Extract the (X, Y) coordinate from the center of the cell holding the provided text.  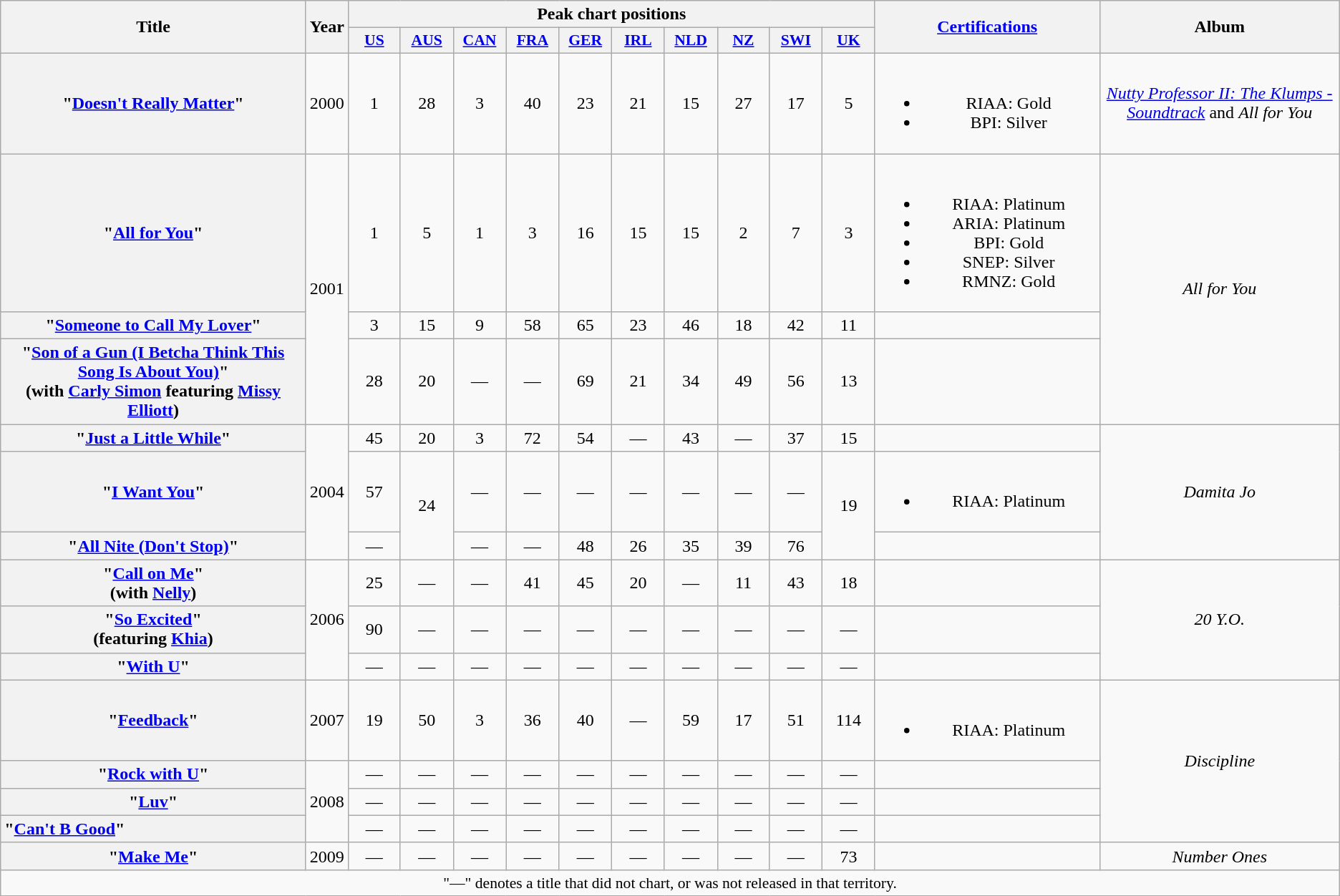
AUS (427, 41)
2009 (326, 856)
Number Ones (1220, 856)
76 (796, 546)
SWI (796, 41)
"So Excited" (featuring Khia) (153, 630)
Album (1220, 27)
72 (533, 438)
36 (533, 720)
"Can't B Good" (153, 829)
Peak chart positions (611, 14)
"Someone to Call My Lover" (153, 326)
48 (586, 546)
26 (639, 546)
IRL (639, 41)
"Doesn't Really Matter" (153, 103)
58 (533, 326)
54 (586, 438)
16 (586, 232)
2 (743, 232)
2008 (326, 802)
"Luv" (153, 802)
US (374, 41)
2004 (326, 492)
"All for You" (153, 232)
"Just a Little While" (153, 438)
FRA (533, 41)
NLD (691, 41)
56 (796, 382)
37 (796, 438)
9 (480, 326)
Year (326, 27)
2000 (326, 103)
2006 (326, 620)
"Feedback" (153, 720)
7 (796, 232)
"Rock with U" (153, 774)
59 (691, 720)
39 (743, 546)
46 (691, 326)
73 (849, 856)
65 (586, 326)
"I Want You" (153, 492)
13 (849, 382)
49 (743, 382)
35 (691, 546)
CAN (480, 41)
Certifications (987, 27)
Title (153, 27)
"Make Me" (153, 856)
"With U" (153, 666)
90 (374, 630)
"Call on Me" (with Nelly) (153, 583)
20 Y.O. (1220, 620)
57 (374, 492)
114 (849, 720)
"Son of a Gun (I Betcha Think This Song Is About You)" (with Carly Simon featuring Missy Elliott) (153, 382)
GER (586, 41)
NZ (743, 41)
Damita Jo (1220, 492)
42 (796, 326)
50 (427, 720)
"—" denotes a title that did not chart, or was not released in that territory. (670, 882)
Nutty Professor II: The Klumps - Soundtrack and All for You (1220, 103)
All for You (1220, 288)
RIAA: PlatinumARIA: PlatinumBPI: GoldSNEP: SilverRMNZ: Gold (987, 232)
27 (743, 103)
RIAA: GoldBPI: Silver (987, 103)
"All Nite (Don't Stop)" (153, 546)
34 (691, 382)
41 (533, 583)
Discipline (1220, 761)
2007 (326, 720)
51 (796, 720)
2001 (326, 288)
25 (374, 583)
24 (427, 505)
UK (849, 41)
69 (586, 382)
